From the cell containing the given text, extract its center point as (X, Y) coordinate. 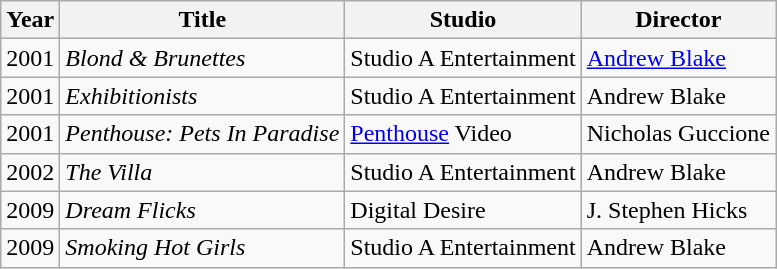
Penthouse: Pets In Paradise (202, 134)
Penthouse Video (463, 134)
2002 (30, 172)
Nicholas Guccione (678, 134)
J. Stephen Hicks (678, 210)
Director (678, 20)
Blond & Brunettes (202, 58)
Dream Flicks (202, 210)
Digital Desire (463, 210)
Title (202, 20)
Studio (463, 20)
Smoking Hot Girls (202, 248)
Exhibitionists (202, 96)
The Villa (202, 172)
Year (30, 20)
